Return (X, Y) of the center of cell containing provided text 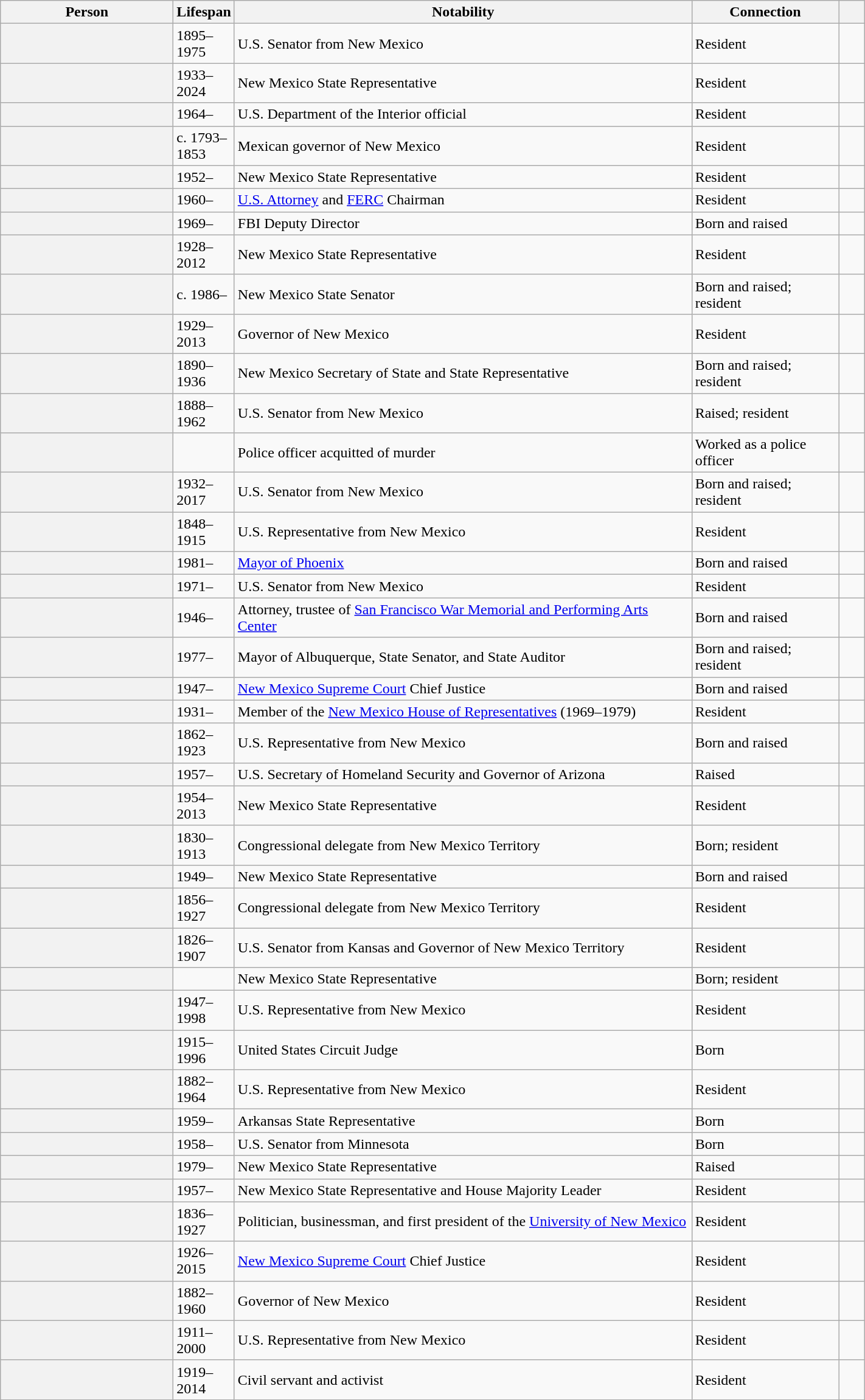
1919–2014 (204, 1379)
c. 1793–1853 (204, 146)
Member of the New Mexico House of Representatives (1969–1979) (463, 712)
New Mexico State Senator (463, 294)
1952– (204, 177)
1964– (204, 114)
1911–2000 (204, 1340)
Politician, businessman, and first president of the University of New Mexico (463, 1221)
1895–1975 (204, 44)
1981– (204, 563)
U.S. Department of the Interior official (463, 114)
Attorney, trustee of San Francisco War Memorial and Performing Arts Center (463, 618)
1931– (204, 712)
Mayor of Albuquerque, State Senator, and State Auditor (463, 657)
1947–1998 (204, 1011)
U.S. Senator from Minnesota (463, 1144)
New Mexico State Representative and House Majority Leader (463, 1190)
FBI Deputy Director (463, 223)
1915–1996 (204, 1050)
Mayor of Phoenix (463, 563)
1932–2017 (204, 493)
1848–1915 (204, 532)
1960– (204, 200)
1933–2024 (204, 83)
1836–1927 (204, 1221)
Arkansas State Representative (463, 1121)
1830–1913 (204, 845)
Mexican governor of New Mexico (463, 146)
United States Circuit Judge (463, 1050)
1954–2013 (204, 805)
1882–1964 (204, 1090)
Person (87, 12)
1977– (204, 657)
Civil servant and activist (463, 1379)
Worked as a police officer (765, 452)
U.S. Attorney and FERC Chairman (463, 200)
1882–1960 (204, 1300)
Notability (463, 12)
Lifespan (204, 12)
1958– (204, 1144)
1888–1962 (204, 412)
1826–1907 (204, 948)
Connection (765, 12)
1969– (204, 223)
1929–2013 (204, 333)
1928–2012 (204, 254)
1890–1936 (204, 373)
1856–1927 (204, 907)
1979– (204, 1167)
1946– (204, 618)
U.S. Secretary of Homeland Security and Governor of Arizona (463, 774)
U.S. Senator from Kansas and Governor of New Mexico Territory (463, 948)
Police officer acquitted of murder (463, 452)
1947– (204, 688)
1862–1923 (204, 743)
1971– (204, 586)
1926–2015 (204, 1261)
1959– (204, 1121)
Raised; resident (765, 412)
New Mexico Secretary of State and State Representative (463, 373)
c. 1986– (204, 294)
1949– (204, 876)
